Determine the [X, Y] coordinate at the center of the cell enclosing the given text.  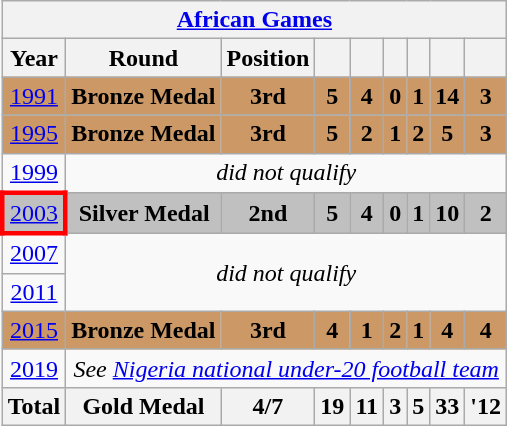
'12 [486, 406]
Year [34, 58]
4/7 [268, 406]
14 [448, 96]
Position [268, 58]
2003 [34, 214]
2011 [34, 292]
See Nigeria national under-20 football team [286, 368]
Gold Medal [144, 406]
11 [367, 406]
2019 [34, 368]
1991 [34, 96]
33 [448, 406]
2nd [268, 214]
10 [448, 214]
1999 [34, 173]
2015 [34, 330]
African Games [254, 20]
Silver Medal [144, 214]
1995 [34, 134]
19 [332, 406]
Round [144, 58]
Total [34, 406]
2007 [34, 254]
